Detect which cell encompasses the target text, then output its [x, y] center coordinate. 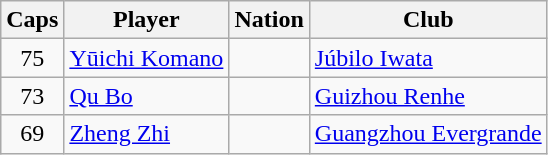
Yūichi Komano [146, 58]
Caps [32, 20]
69 [32, 134]
Guizhou Renhe [428, 96]
Qu Bo [146, 96]
Zheng Zhi [146, 134]
Player [146, 20]
73 [32, 96]
Guangzhou Evergrande [428, 134]
Nation [269, 20]
75 [32, 58]
Club [428, 20]
Júbilo Iwata [428, 58]
